Return the [X, Y] coordinate for the center point of the cell that contains the specified text.  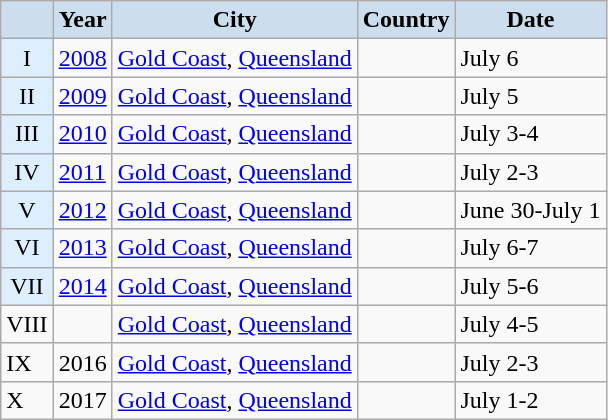
I [27, 58]
2013 [82, 248]
July 6 [530, 58]
2009 [82, 96]
IV [27, 172]
VIII [27, 324]
July 1-2 [530, 400]
Date [530, 20]
2017 [82, 400]
V [27, 210]
June 30-July 1 [530, 210]
X [27, 400]
III [27, 134]
July 4-5 [530, 324]
Country [406, 20]
July 5-6 [530, 286]
2011 [82, 172]
2012 [82, 210]
July 6-7 [530, 248]
2008 [82, 58]
2014 [82, 286]
2016 [82, 362]
City [234, 20]
July 3-4 [530, 134]
2010 [82, 134]
VI [27, 248]
IX [27, 362]
II [27, 96]
Year [82, 20]
VII [27, 286]
July 5 [530, 96]
